Search for the cell housing the specified text and yield its (x, y) center coordinate. 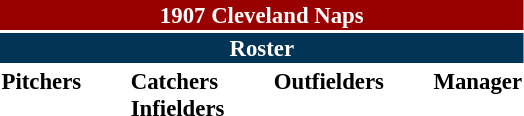
1907 Cleveland Naps (262, 15)
Roster (262, 48)
